Extract the [x, y] coordinate from the center of the cell holding the provided text.  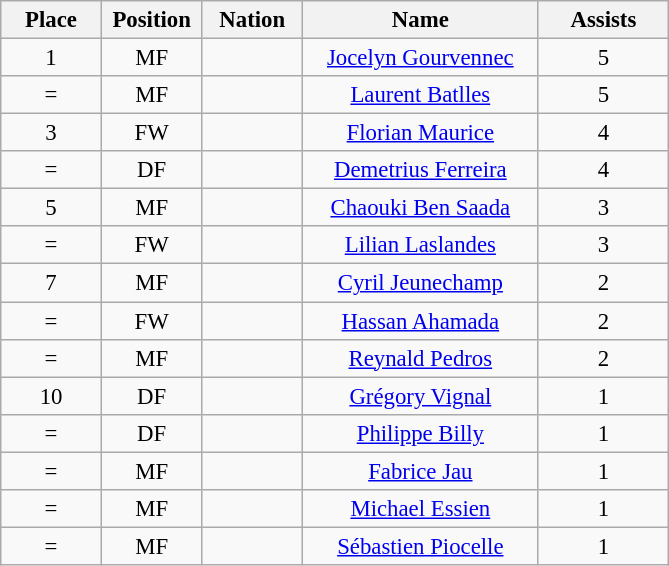
Assists [604, 20]
Cyril Jeunechamp [421, 283]
Place [52, 20]
7 [52, 283]
Philippe Billy [421, 433]
Demetrius Ferreira [421, 170]
Fabrice Jau [421, 471]
Grégory Vignal [421, 396]
Reynald Pedros [421, 358]
Florian Maurice [421, 133]
Nation [252, 20]
Lilian Laslandes [421, 245]
Laurent Batlles [421, 95]
Name [421, 20]
Michael Essien [421, 509]
Hassan Ahamada [421, 321]
Sébastien Piocelle [421, 546]
Position [152, 20]
10 [52, 396]
Chaouki Ben Saada [421, 208]
Jocelyn Gourvennec [421, 58]
